Extract the [X, Y] coordinate from the center of the cell holding the provided text.  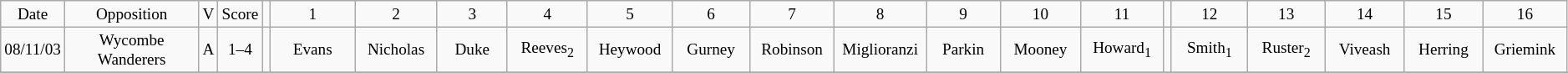
10 [1040, 14]
14 [1365, 14]
Smith1 [1210, 50]
Robinson [792, 50]
1 [312, 14]
12 [1210, 14]
Heywood [630, 50]
Parkin [964, 50]
16 [1525, 14]
2 [396, 14]
9 [964, 14]
11 [1121, 14]
Ruster2 [1286, 50]
Duke [472, 50]
Gurney [712, 50]
1–4 [241, 50]
Evans [312, 50]
Viveash [1365, 50]
Herring [1444, 50]
A [209, 50]
Miglioranzi [880, 50]
13 [1286, 14]
Mooney [1040, 50]
Reeves2 [547, 50]
Opposition [131, 14]
Wycombe Wanderers [131, 50]
Date [33, 14]
7 [792, 14]
6 [712, 14]
15 [1444, 14]
V [209, 14]
Score [241, 14]
Howard1 [1121, 50]
5 [630, 14]
Nicholas [396, 50]
08/11/03 [33, 50]
Griemink [1525, 50]
3 [472, 14]
4 [547, 14]
8 [880, 14]
